Scan for the cell matching the given text and deliver its (X, Y) coordinate at center. 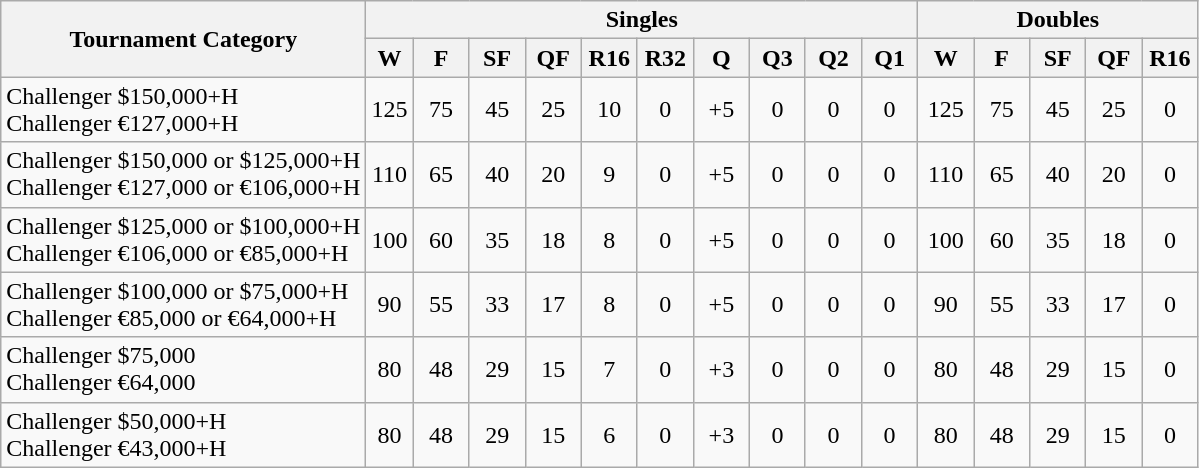
Challenger $50,000+HChallenger €43,000+H (184, 434)
R32 (665, 58)
Q3 (777, 58)
Challenger $100,000 or $75,000+HChallenger €85,000 or €64,000+H (184, 304)
7 (609, 370)
10 (609, 110)
Challenger $125,000 or $100,000+HChallenger €106,000 or €85,000+H (184, 240)
Challenger $75,000Challenger €64,000 (184, 370)
Doubles (1058, 20)
Q (721, 58)
Tournament Category (184, 39)
Q1 (890, 58)
6 (609, 434)
Q2 (833, 58)
Challenger $150,000+HChallenger €127,000+H (184, 110)
9 (609, 174)
Singles (642, 20)
Challenger $150,000 or $125,000+HChallenger €127,000 or €106,000+H (184, 174)
